Provide the [x, y] coordinate of the cell's center where the given text is located.  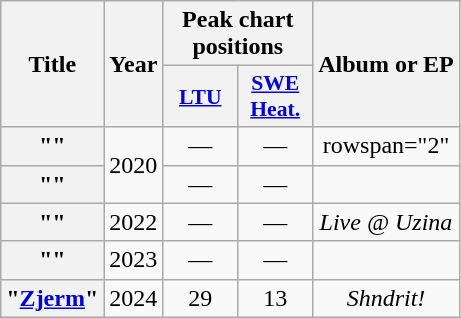
Album or EP [386, 64]
rowspan="2" [386, 146]
2024 [134, 298]
2020 [134, 165]
2023 [134, 260]
Peak chart positions [238, 34]
Title [52, 64]
Year [134, 64]
"Zjerm" [52, 298]
LTU [200, 96]
29 [200, 298]
Shndrit! [386, 298]
SWEHeat. [276, 96]
2022 [134, 222]
13 [276, 298]
Live @ Uzina [386, 222]
